Find where the given text appears and provide that cell's center as (x, y) coordinate. 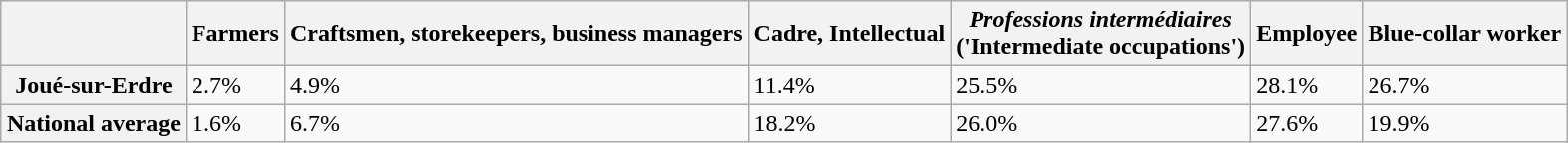
Craftsmen, storekeepers, business managers (517, 34)
26.7% (1464, 85)
1.6% (235, 123)
19.9% (1464, 123)
Farmers (235, 34)
18.2% (850, 123)
Cadre, Intellectual (850, 34)
Professions intermédiaires('Intermediate occupations') (1101, 34)
Employee (1307, 34)
28.1% (1307, 85)
National average (94, 123)
Joué-sur-Erdre (94, 85)
25.5% (1101, 85)
2.7% (235, 85)
6.7% (517, 123)
4.9% (517, 85)
27.6% (1307, 123)
11.4% (850, 85)
26.0% (1101, 123)
Blue-collar worker (1464, 34)
